Capture the cell that displays the provided text and extract its (X, Y) central coordinate. 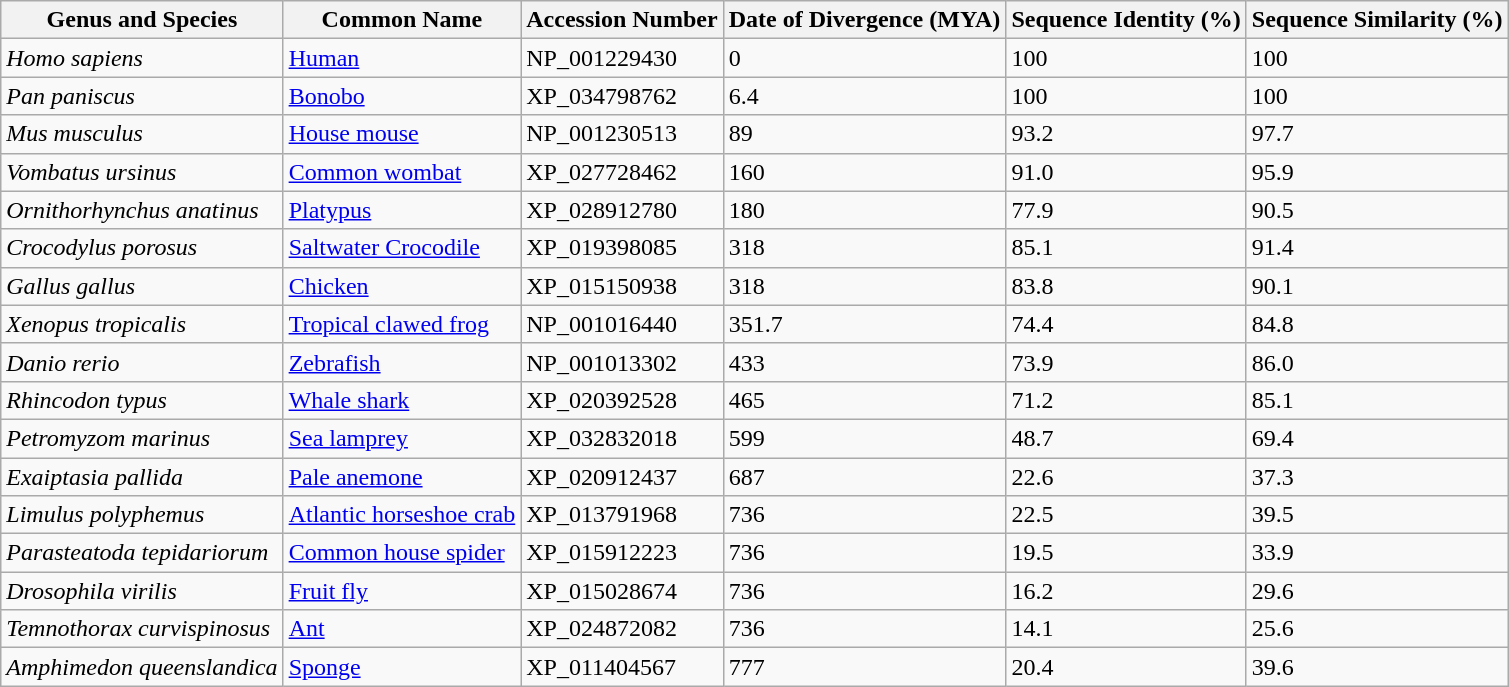
74.4 (1126, 324)
Mus musculus (142, 134)
Chicken (402, 286)
Drosophila virilis (142, 591)
NP_001230513 (622, 134)
House mouse (402, 134)
XP_020912437 (622, 477)
Pale anemone (402, 477)
Tropical clawed frog (402, 324)
84.8 (1377, 324)
Common Name (402, 20)
Parasteatoda tepidariorum (142, 553)
Genus and Species (142, 20)
XP_015150938 (622, 286)
Fruit fly (402, 591)
20.4 (1126, 667)
433 (864, 362)
91.4 (1377, 248)
XP_015912223 (622, 553)
48.7 (1126, 438)
180 (864, 210)
XP_034798762 (622, 96)
Sequence Similarity (%) (1377, 20)
Gallus gallus (142, 286)
14.1 (1126, 629)
Homo sapiens (142, 58)
91.0 (1126, 172)
Limulus polyphemus (142, 515)
Bonobo (402, 96)
Rhincodon typus (142, 400)
83.8 (1126, 286)
NP_001016440 (622, 324)
19.5 (1126, 553)
Exaiptasia pallida (142, 477)
90.5 (1377, 210)
6.4 (864, 96)
86.0 (1377, 362)
Human (402, 58)
33.9 (1377, 553)
Ant (402, 629)
Xenopus tropicalis (142, 324)
0 (864, 58)
Common wombat (402, 172)
XP_011404567 (622, 667)
XP_028912780 (622, 210)
69.4 (1377, 438)
XP_019398085 (622, 248)
Saltwater Crocodile (402, 248)
Zebrafish (402, 362)
Sponge (402, 667)
Vombatus ursinus (142, 172)
Accession Number (622, 20)
Pan paniscus (142, 96)
93.2 (1126, 134)
Ornithorhynchus anatinus (142, 210)
NP_001013302 (622, 362)
XP_024872082 (622, 629)
Danio rerio (142, 362)
XP_027728462 (622, 172)
XP_015028674 (622, 591)
25.6 (1377, 629)
73.9 (1126, 362)
XP_020392528 (622, 400)
599 (864, 438)
77.9 (1126, 210)
39.6 (1377, 667)
Whale shark (402, 400)
89 (864, 134)
160 (864, 172)
29.6 (1377, 591)
465 (864, 400)
39.5 (1377, 515)
Date of Divergence (MYA) (864, 20)
XP_013791968 (622, 515)
777 (864, 667)
Petromyzom marinus (142, 438)
22.5 (1126, 515)
Atlantic horseshoe crab (402, 515)
97.7 (1377, 134)
Amphimedon queenslandica (142, 667)
NP_001229430 (622, 58)
71.2 (1126, 400)
90.1 (1377, 286)
95.9 (1377, 172)
Platypus (402, 210)
Sequence Identity (%) (1126, 20)
Temnothorax curvispinosus (142, 629)
Common house spider (402, 553)
Sea lamprey (402, 438)
Crocodylus porosus (142, 248)
351.7 (864, 324)
16.2 (1126, 591)
687 (864, 477)
XP_032832018 (622, 438)
22.6 (1126, 477)
37.3 (1377, 477)
